Detect which cell encompasses the target text, then output its [X, Y] center coordinate. 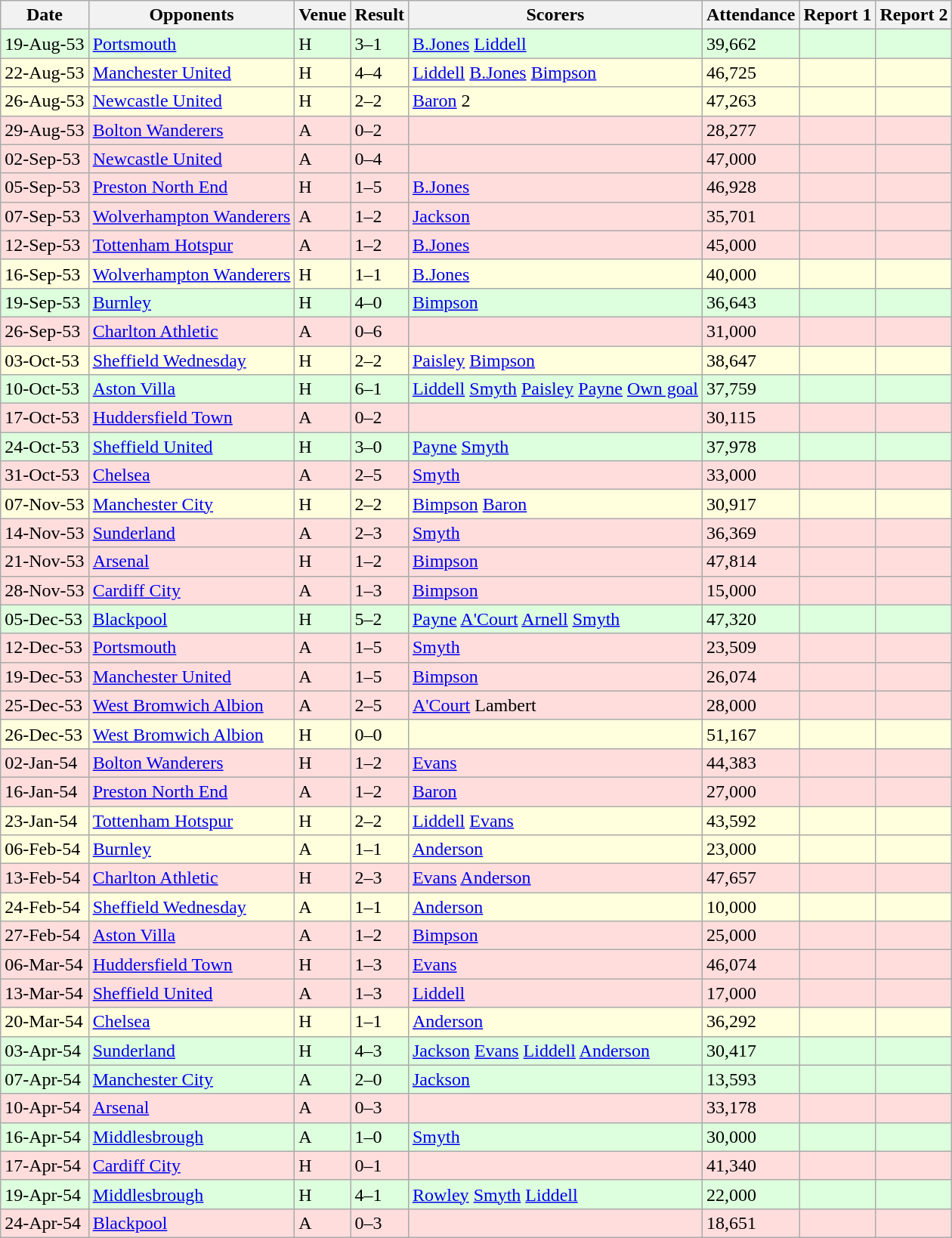
16-Apr-54 [45, 1137]
24-Apr-54 [45, 1223]
19-Sep-53 [45, 302]
06-Feb-54 [45, 850]
30,000 [750, 1137]
33,178 [750, 1108]
Bimpson Baron [555, 504]
38,647 [750, 361]
15,000 [750, 590]
47,000 [750, 159]
02-Jan-54 [45, 763]
6–1 [379, 389]
44,383 [750, 763]
24-Feb-54 [45, 907]
Liddell B.Jones Bimpson [555, 73]
28-Nov-53 [45, 590]
A'Court Lambert [555, 705]
Date [45, 15]
07-Apr-54 [45, 1079]
13-Feb-54 [45, 878]
Report 2 [914, 15]
Paisley Bimpson [555, 361]
23-Jan-54 [45, 820]
31-Oct-53 [45, 475]
41,340 [750, 1165]
4–3 [379, 1051]
Baron 2 [555, 101]
28,000 [750, 705]
20-Mar-54 [45, 1022]
Attendance [750, 15]
19-Dec-53 [45, 676]
43,592 [750, 820]
4–1 [379, 1194]
37,978 [750, 447]
26,074 [750, 676]
26-Dec-53 [45, 734]
17-Apr-54 [45, 1165]
3–0 [379, 447]
Liddell [555, 993]
Jackson Evans Liddell Anderson [555, 1051]
Result [379, 15]
31,000 [750, 331]
35,701 [750, 216]
18,651 [750, 1223]
03-Oct-53 [45, 361]
47,320 [750, 619]
10,000 [750, 907]
2–0 [379, 1079]
4–4 [379, 73]
Scorers [555, 15]
26-Sep-53 [45, 331]
4–0 [379, 302]
19-Apr-54 [45, 1194]
25-Dec-53 [45, 705]
22-Aug-53 [45, 73]
14-Nov-53 [45, 533]
3–1 [379, 44]
05-Sep-53 [45, 187]
47,263 [750, 101]
24-Oct-53 [45, 447]
05-Dec-53 [45, 619]
23,000 [750, 850]
Payne A'Court Arnell Smyth [555, 619]
33,000 [750, 475]
10-Apr-54 [45, 1108]
5–2 [379, 619]
25,000 [750, 936]
36,369 [750, 533]
Rowley Smyth Liddell [555, 1194]
Report 1 [837, 15]
Liddell Evans [555, 820]
46,725 [750, 73]
Venue [323, 15]
12-Sep-53 [45, 245]
B.Jones Liddell [555, 44]
03-Apr-54 [45, 1051]
17-Oct-53 [45, 418]
51,167 [750, 734]
Evans Anderson [555, 878]
45,000 [750, 245]
47,657 [750, 878]
1–0 [379, 1137]
07-Sep-53 [45, 216]
0–0 [379, 734]
21-Nov-53 [45, 562]
47,814 [750, 562]
30,115 [750, 418]
27-Feb-54 [45, 936]
19-Aug-53 [45, 44]
Opponents [192, 15]
40,000 [750, 274]
26-Aug-53 [45, 101]
39,662 [750, 44]
Liddell Smyth Paisley Payne Own goal [555, 389]
36,292 [750, 1022]
28,277 [750, 130]
46,074 [750, 964]
0–6 [379, 331]
10-Oct-53 [45, 389]
23,509 [750, 648]
02-Sep-53 [45, 159]
07-Nov-53 [45, 504]
12-Dec-53 [45, 648]
30,917 [750, 504]
36,643 [750, 302]
16-Sep-53 [45, 274]
0–1 [379, 1165]
Baron [555, 791]
29-Aug-53 [45, 130]
30,417 [750, 1051]
06-Mar-54 [45, 964]
13-Mar-54 [45, 993]
Payne Smyth [555, 447]
0–4 [379, 159]
37,759 [750, 389]
17,000 [750, 993]
16-Jan-54 [45, 791]
13,593 [750, 1079]
22,000 [750, 1194]
46,928 [750, 187]
27,000 [750, 791]
